Extract the [x, y] coordinate from the center of the cell holding the provided text.  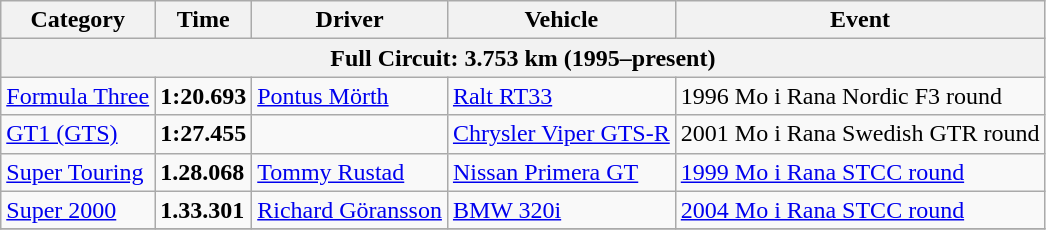
Super 2000 [78, 210]
2001 Mo i Rana Swedish GTR round [860, 134]
2004 Mo i Rana STCC round [860, 210]
Vehicle [561, 20]
Full Circuit: 3.753 km (1995–present) [523, 58]
Richard Göransson [350, 210]
Event [860, 20]
Category [78, 20]
1.33.301 [204, 210]
Nissan Primera GT [561, 172]
Ralt RT33 [561, 96]
Formula Three [78, 96]
1999 Mo i Rana STCC round [860, 172]
Driver [350, 20]
Tommy Rustad [350, 172]
1.28.068 [204, 172]
BMW 320i [561, 210]
Time [204, 20]
1996 Mo i Rana Nordic F3 round [860, 96]
Super Touring [78, 172]
1:27.455 [204, 134]
1:20.693 [204, 96]
Pontus Mörth [350, 96]
GT1 (GTS) [78, 134]
Chrysler Viper GTS-R [561, 134]
